Provide the [X, Y] coordinate of the cell's center where the given text is located.  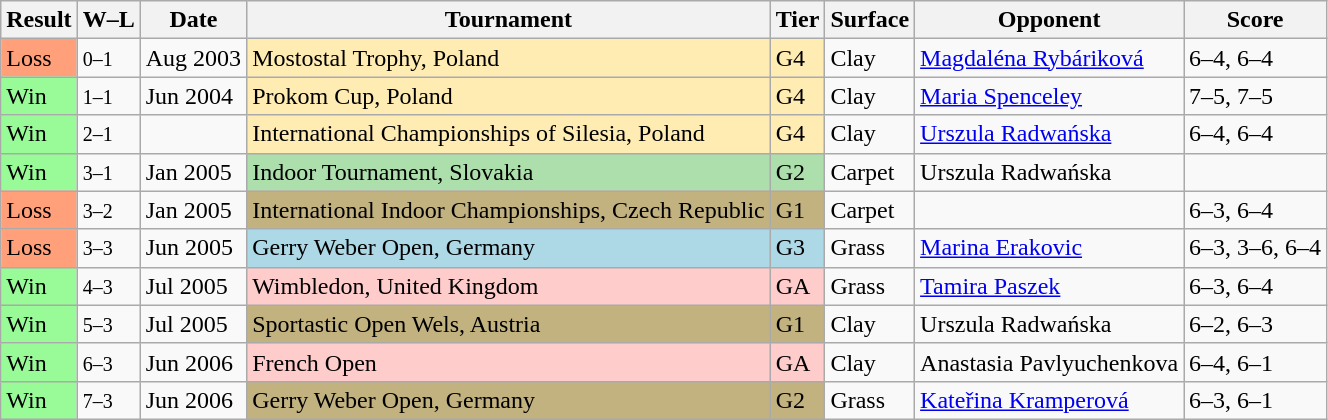
Sportastic Open Wels, Austria [509, 324]
Anastasia Pavlyuchenkova [1050, 362]
Score [1256, 20]
6–2, 6–3 [1256, 324]
7–5, 7–5 [1256, 96]
6–3 [108, 362]
Tier [798, 20]
Date [193, 20]
French Open [509, 362]
G3 [798, 248]
Mostostal Trophy, Poland [509, 58]
Marina Erakovic [1050, 248]
0–1 [108, 58]
Kateřina Kramperová [1050, 400]
Surface [870, 20]
Jun 2005 [193, 248]
6–4, 6–1 [1256, 362]
5–3 [108, 324]
Aug 2003 [193, 58]
3–1 [108, 172]
Result [39, 20]
Maria Spenceley [1050, 96]
Prokom Cup, Poland [509, 96]
6–3, 3–6, 6–4 [1256, 248]
Tournament [509, 20]
Tamira Paszek [1050, 286]
W–L [108, 20]
International Championships of Silesia, Poland [509, 134]
7–3 [108, 400]
6–3, 6–1 [1256, 400]
1–1 [108, 96]
Indoor Tournament, Slovakia [509, 172]
Opponent [1050, 20]
Wimbledon, United Kingdom [509, 286]
2–1 [108, 134]
3–2 [108, 210]
4–3 [108, 286]
Jun 2004 [193, 96]
Magdaléna Rybáriková [1050, 58]
International Indoor Championships, Czech Republic [509, 210]
3–3 [108, 248]
